From the cell containing the given text, extract its center point as (x, y) coordinate. 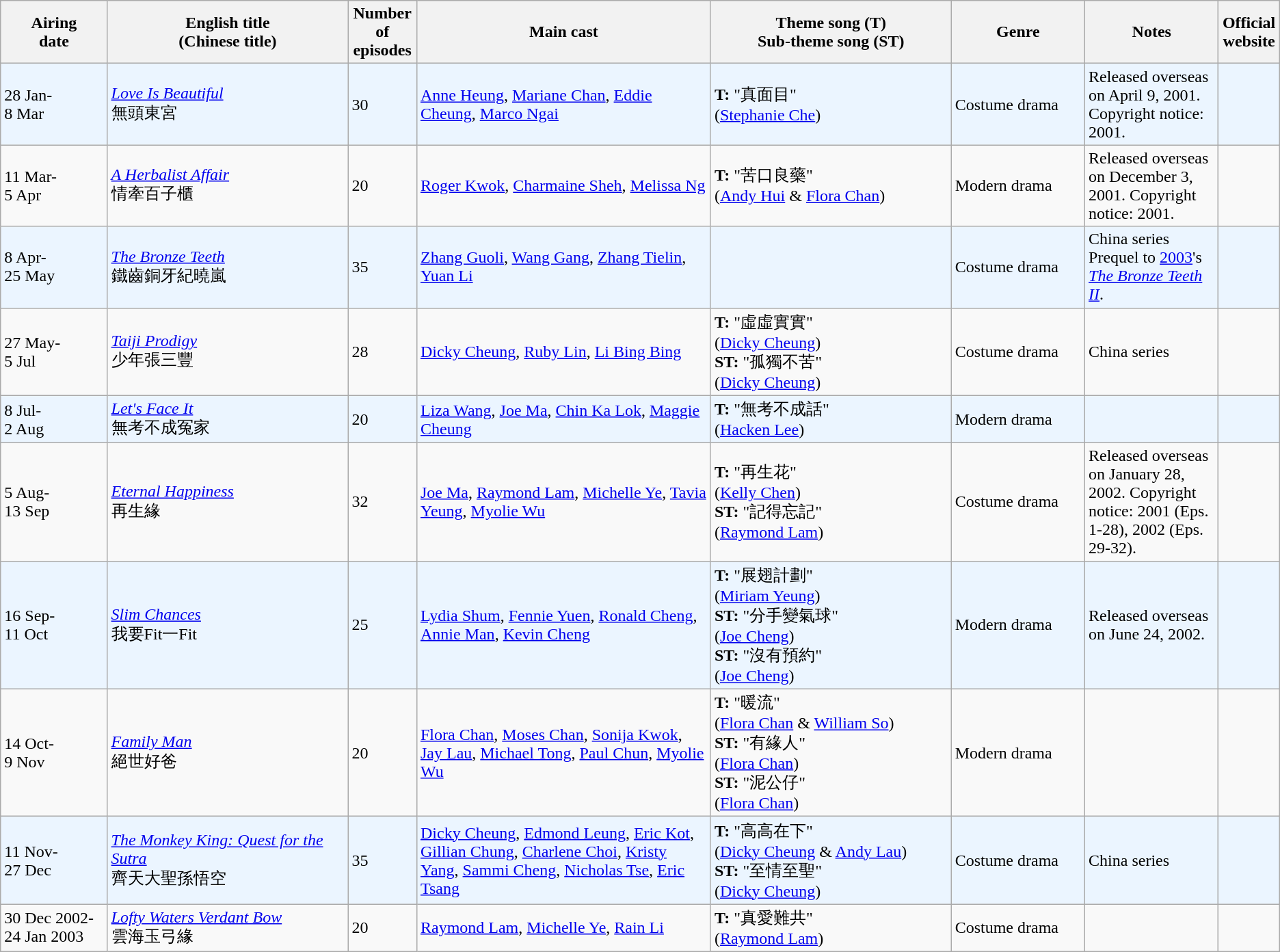
Liza Wang, Joe Ma, Chin Ka Lok, Maggie Cheung (563, 419)
5 Aug-13 Sep (54, 502)
Anne Heung, Mariane Chan, Eddie Cheung, Marco Ngai (563, 104)
Flora Chan, Moses Chan, Sonija Kwok, Jay Lau, Michael Tong, Paul Chun, Myolie Wu (563, 752)
T: "無考不成話" (Hacken Lee) (831, 419)
T: "真面目" (Stephanie Che) (831, 104)
China series Prequel to 2003's The Bronze Teeth II. (1151, 267)
Airingdate (54, 32)
The Monkey King: Quest for the Sutra 齊天大聖孫悟空 (228, 860)
Let's Face It 無考不成冤家 (228, 419)
32 (383, 502)
T: "展翅計劃" (Miriam Yeung) ST: "分手變氣球" (Joe Cheng) ST: "沒有預約" (Joe Cheng) (831, 625)
The Bronze Teeth 鐵齒銅牙紀曉嵐 (228, 267)
28 Jan-8 Mar (54, 104)
30 (383, 104)
Lydia Shum, Fennie Yuen, Ronald Cheng, Annie Man, Kevin Cheng (563, 625)
Genre (1017, 32)
27 May-5 Jul (54, 352)
30 Dec 2002-24 Jan 2003 (54, 928)
Love Is Beautiful 無頭東宮 (228, 104)
28 (383, 352)
Released overseas on January 28, 2002. Copyright notice: 2001 (Eps. 1-28), 2002 (Eps. 29-32). (1151, 502)
T: "苦口良藥" (Andy Hui & Flora Chan) (831, 186)
11 Mar-5 Apr (54, 186)
Number of episodes (383, 32)
Dicky Cheung, Edmond Leung, Eric Kot, Gillian Chung, Charlene Choi, Kristy Yang, Sammi Cheng, Nicholas Tse, Eric Tsang (563, 860)
8 Apr-25 May (54, 267)
Released overseas on December 3, 2001. Copyright notice: 2001. (1151, 186)
Official website (1249, 32)
8 Jul-2 Aug (54, 419)
English title (Chinese title) (228, 32)
Slim Chances 我要Fit一Fit (228, 625)
Family Man 絕世好爸 (228, 752)
16 Sep-11 Oct (54, 625)
Released overseas on June 24, 2002. (1151, 625)
Main cast (563, 32)
Dicky Cheung, Ruby Lin, Li Bing Bing (563, 352)
Eternal Happiness 再生緣 (228, 502)
Released overseas on April 9, 2001. Copyright notice: 2001. (1151, 104)
T: "虛虛實實" (Dicky Cheung) ST: "孤獨不苦" (Dicky Cheung) (831, 352)
11 Nov-27 Dec (54, 860)
T: "真愛難共" (Raymond Lam) (831, 928)
Joe Ma, Raymond Lam, Michelle Ye, Tavia Yeung, Myolie Wu (563, 502)
25 (383, 625)
Taiji Prodigy 少年張三豐 (228, 352)
Notes (1151, 32)
Lofty Waters Verdant Bow 雲海玉弓緣 (228, 928)
Zhang Guoli, Wang Gang, Zhang Tielin, Yuan Li (563, 267)
14 Oct-9 Nov (54, 752)
Roger Kwok, Charmaine Sheh, Melissa Ng (563, 186)
T: "再生花" (Kelly Chen) ST: "記得忘記" (Raymond Lam) (831, 502)
Raymond Lam, Michelle Ye, Rain Li (563, 928)
T: "暖流" (Flora Chan & William So) ST: "有緣人" (Flora Chan) ST: "泥公仔" (Flora Chan) (831, 752)
T: "高高在下" (Dicky Cheung & Andy Lau) ST: "至情至聖" (Dicky Cheung) (831, 860)
Theme song (T) Sub-theme song (ST) (831, 32)
A Herbalist Affair 情牽百子櫃 (228, 186)
